Scan for the cell matching the given text and deliver its (X, Y) coordinate at center. 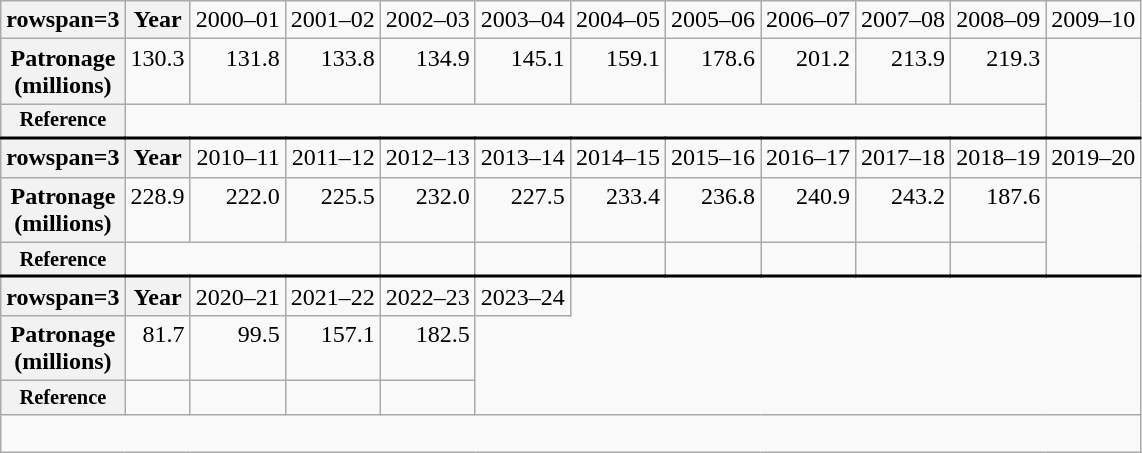
134.9 (428, 72)
81.7 (158, 348)
2020–21 (238, 296)
133.8 (332, 72)
159.1 (618, 72)
225.5 (332, 210)
2003–04 (522, 20)
131.8 (238, 72)
222.0 (238, 210)
2008–09 (998, 20)
2007–08 (904, 20)
130.3 (158, 72)
2017–18 (904, 158)
2015–16 (712, 158)
178.6 (712, 72)
2012–13 (428, 158)
187.6 (998, 210)
240.9 (808, 210)
2004–05 (618, 20)
243.2 (904, 210)
2006–07 (808, 20)
182.5 (428, 348)
2023–24 (522, 296)
2016–17 (808, 158)
2001–02 (332, 20)
228.9 (158, 210)
213.9 (904, 72)
2019–20 (1094, 158)
227.5 (522, 210)
232.0 (428, 210)
2000–01 (238, 20)
2005–06 (712, 20)
233.4 (618, 210)
201.2 (808, 72)
2002–03 (428, 20)
2011–12 (332, 158)
2018–19 (998, 158)
2022–23 (428, 296)
2013–14 (522, 158)
2014–15 (618, 158)
99.5 (238, 348)
145.1 (522, 72)
157.1 (332, 348)
2009–10 (1094, 20)
219.3 (998, 72)
2021–22 (332, 296)
236.8 (712, 210)
2010–11 (238, 158)
